Capture the cell that displays the provided text and extract its (x, y) central coordinate. 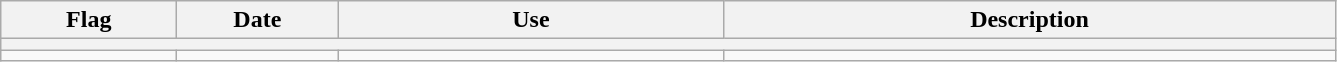
Description (1030, 20)
Flag (89, 20)
Date (258, 20)
Use (531, 20)
